Detect which cell encompasses the target text, then output its [x, y] center coordinate. 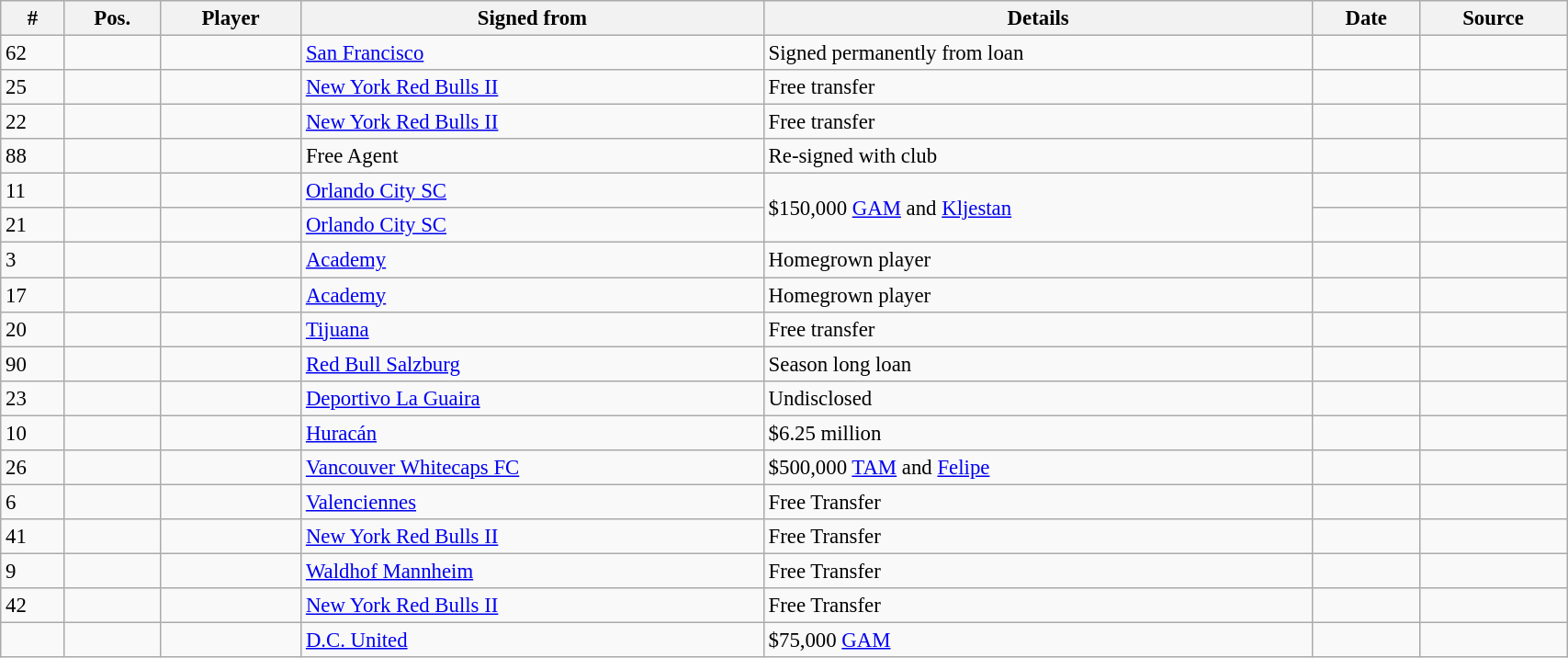
Tijuana [533, 329]
Pos. [112, 18]
Free Agent [533, 156]
90 [33, 364]
Re-signed with club [1038, 156]
Player [231, 18]
Red Bull Salzburg [533, 364]
# [33, 18]
Date [1366, 18]
Details [1038, 18]
6 [33, 502]
88 [33, 156]
62 [33, 53]
21 [33, 225]
Signed permanently from loan [1038, 53]
Valenciennes [533, 502]
23 [33, 398]
$6.25 million [1038, 433]
25 [33, 87]
9 [33, 571]
D.C. United [533, 641]
$150,000 GAM and Kljestan [1038, 208]
Deportivo La Guaira [533, 398]
3 [33, 260]
11 [33, 191]
20 [33, 329]
Huracán [533, 433]
San Francisco [533, 53]
26 [33, 468]
Season long loan [1038, 364]
42 [33, 606]
Source [1493, 18]
Waldhof Mannheim [533, 571]
$500,000 TAM and Felipe [1038, 468]
Signed from [533, 18]
Undisclosed [1038, 398]
10 [33, 433]
41 [33, 537]
$75,000 GAM [1038, 641]
22 [33, 122]
Vancouver Whitecaps FC [533, 468]
17 [33, 295]
